Search for the cell housing the specified text and yield its [x, y] center coordinate. 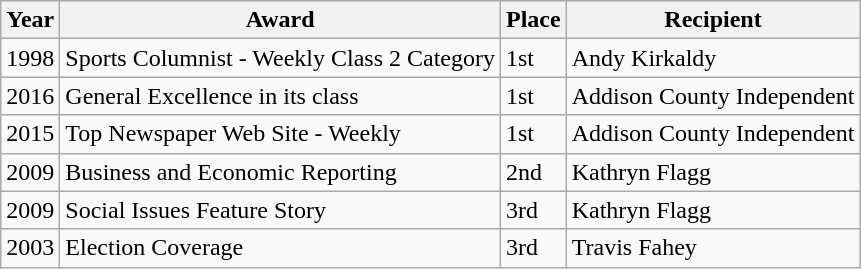
2015 [30, 134]
General Excellence in its class [280, 96]
1998 [30, 58]
Top Newspaper Web Site - Weekly [280, 134]
Sports Columnist - Weekly Class 2 Category [280, 58]
2003 [30, 248]
Andy Kirkaldy [713, 58]
2016 [30, 96]
2nd [533, 172]
Social Issues Feature Story [280, 210]
Award [280, 20]
Travis Fahey [713, 248]
Business and Economic Reporting [280, 172]
Place [533, 20]
Recipient [713, 20]
Election Coverage [280, 248]
Year [30, 20]
